Scan for the cell matching the given text and deliver its [X, Y] coordinate at center. 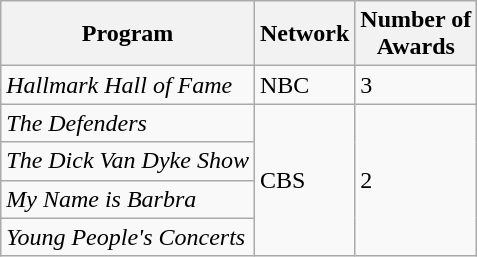
Network [304, 34]
Number ofAwards [416, 34]
Program [128, 34]
2 [416, 180]
Hallmark Hall of Fame [128, 85]
NBC [304, 85]
The Dick Van Dyke Show [128, 161]
The Defenders [128, 123]
3 [416, 85]
Young People's Concerts [128, 237]
CBS [304, 180]
My Name is Barbra [128, 199]
